Search for the cell housing the specified text and yield its (X, Y) center coordinate. 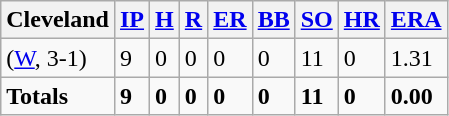
ER (230, 20)
0.00 (416, 96)
ERA (416, 20)
H (165, 20)
IP (132, 20)
1.31 (416, 58)
R (193, 20)
HR (362, 20)
Totals (58, 96)
SO (316, 20)
Cleveland (58, 20)
BB (274, 20)
(W, 3-1) (58, 58)
